Search for the cell housing the specified text and yield its (x, y) center coordinate. 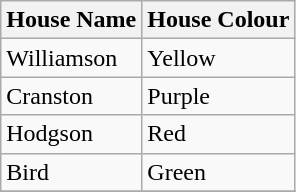
Bird (72, 172)
Red (218, 134)
Cranston (72, 96)
Williamson (72, 58)
House Colour (218, 20)
Purple (218, 96)
Yellow (218, 58)
Hodgson (72, 134)
Green (218, 172)
House Name (72, 20)
